Pinpoint the cell where the given text exists, returning its (X, Y) midpoint coordinate. 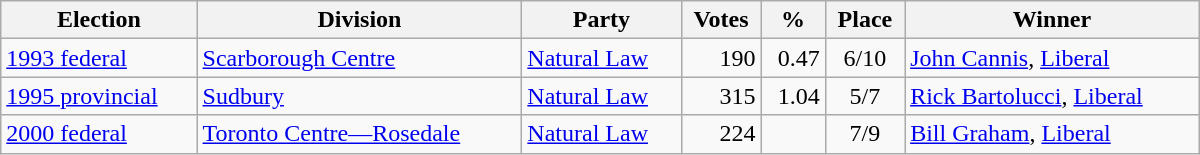
Votes (721, 20)
190 (721, 58)
5/7 (864, 96)
Division (360, 20)
Rick Bartolucci, Liberal (1052, 96)
Place (864, 20)
Scarborough Centre (360, 58)
7/9 (864, 134)
Winner (1052, 20)
1993 federal (99, 58)
% (793, 20)
2000 federal (99, 134)
6/10 (864, 58)
1.04 (793, 96)
224 (721, 134)
Sudbury (360, 96)
Toronto Centre—Rosedale (360, 134)
Election (99, 20)
Bill Graham, Liberal (1052, 134)
0.47 (793, 58)
Party (602, 20)
John Cannis, Liberal (1052, 58)
1995 provincial (99, 96)
315 (721, 96)
